Detect which cell encompasses the target text, then output its [X, Y] center coordinate. 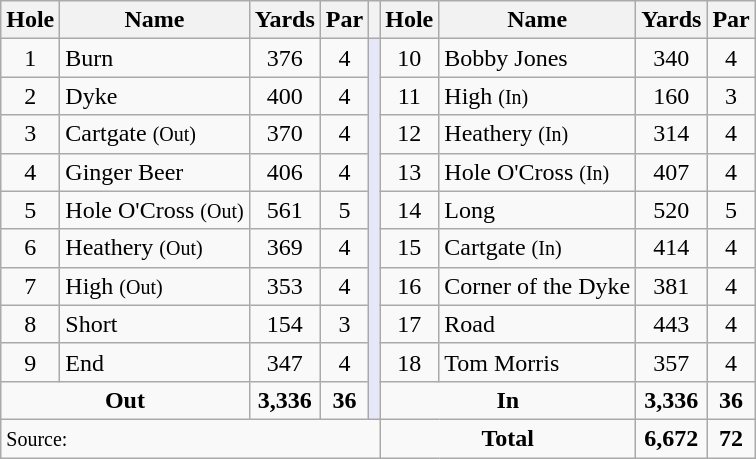
Heathery (Out) [154, 248]
353 [284, 286]
520 [672, 210]
Ginger Beer [154, 172]
18 [410, 362]
406 [284, 172]
15 [410, 248]
160 [672, 96]
9 [30, 362]
1 [30, 58]
370 [284, 134]
Burn [154, 58]
In [508, 400]
561 [284, 210]
Cartgate (In) [538, 248]
Short [154, 324]
Hole O'Cross (Out) [154, 210]
8 [30, 324]
6 [30, 248]
6,672 [672, 438]
16 [410, 286]
Hole O'Cross (In) [538, 172]
154 [284, 324]
381 [672, 286]
407 [672, 172]
Tom Morris [538, 362]
Heathery (In) [538, 134]
340 [672, 58]
14 [410, 210]
12 [410, 134]
13 [410, 172]
72 [731, 438]
Corner of the Dyke [538, 286]
314 [672, 134]
17 [410, 324]
Cartgate (Out) [154, 134]
11 [410, 96]
369 [284, 248]
Dyke [154, 96]
Out [125, 400]
10 [410, 58]
High (Out) [154, 286]
347 [284, 362]
Road [538, 324]
End [154, 362]
Total [508, 438]
2 [30, 96]
7 [30, 286]
Long [538, 210]
High (In) [538, 96]
357 [672, 362]
414 [672, 248]
Bobby Jones [538, 58]
443 [672, 324]
376 [284, 58]
Source: [190, 438]
400 [284, 96]
